Extract the (X, Y) coordinate from the center of the cell holding the provided text.  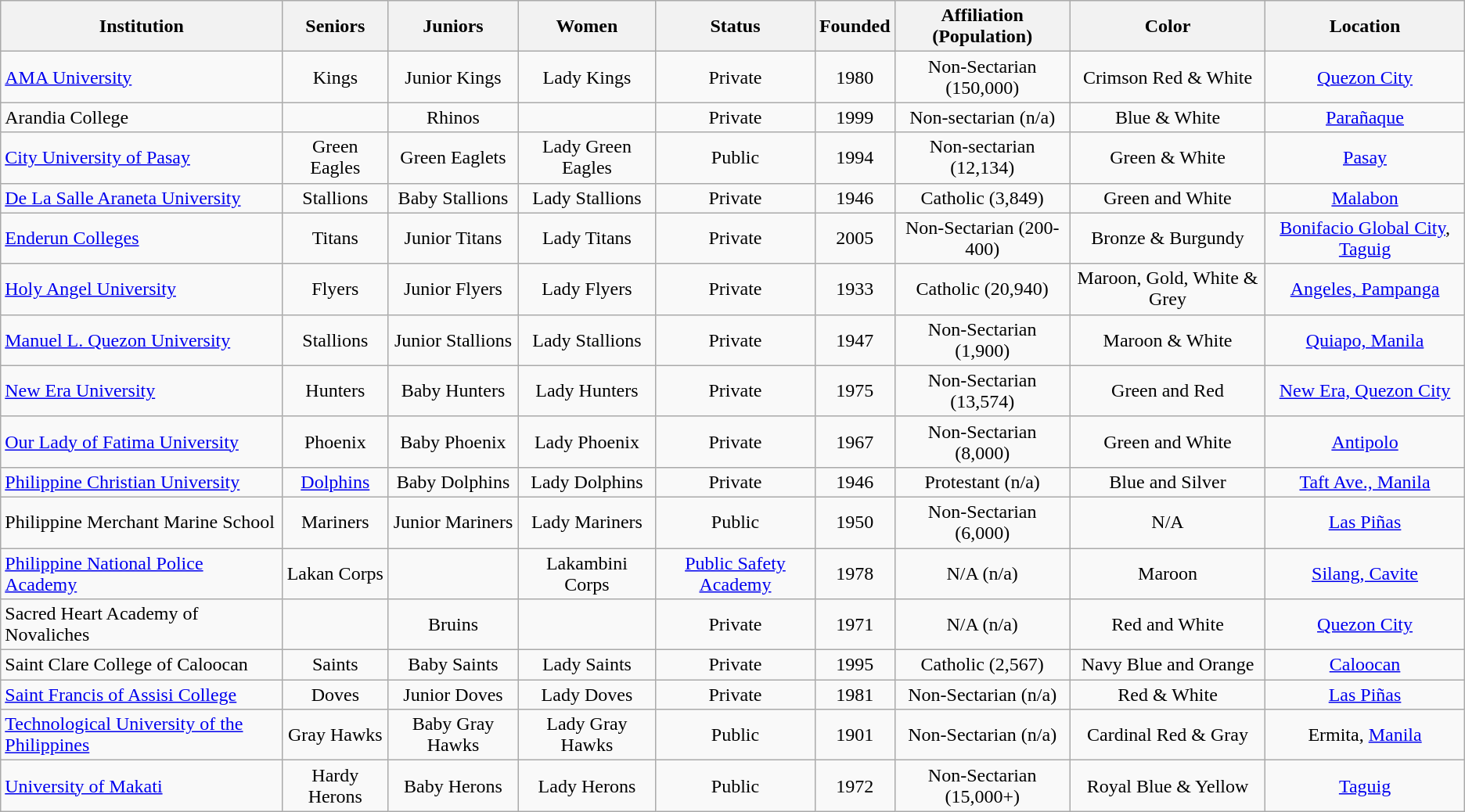
Non-sectarian (n/a) (982, 117)
Enderun Colleges (142, 238)
Phoenix (335, 441)
Malabon (1365, 198)
2005 (855, 238)
1901 (855, 735)
City University of Pasay (142, 158)
1947 (855, 340)
New Era, Quezon City (1365, 391)
Lady Kings (587, 77)
Taguig (1365, 785)
Saint Francis of Assisi College (142, 695)
1967 (855, 441)
Baby Phoenix (454, 441)
Mariners (335, 523)
New Era University (142, 391)
Lakan Corps (335, 573)
Catholic (3,849) (982, 198)
Protestant (n/a) (982, 482)
Antipolo (1365, 441)
Green Eagles (335, 158)
University of Makati (142, 785)
Bonifacio Global City, Taguig (1365, 238)
1981 (855, 695)
1994 (855, 158)
Non-Sectarian (13,574) (982, 391)
Manuel L. Quezon University (142, 340)
1980 (855, 77)
Non-Sectarian (8,000) (982, 441)
Pasay (1365, 158)
Saints (335, 665)
Kings (335, 77)
Crimson Red & White (1168, 77)
Junior Titans (454, 238)
Green Eaglets (454, 158)
Holy Angel University (142, 289)
Baby Hunters (454, 391)
Flyers (335, 289)
Ermita, Manila (1365, 735)
Arandia College (142, 117)
Red and White (1168, 624)
1933 (855, 289)
Saint Clare College of Caloocan (142, 665)
Green and Red (1168, 391)
Hunters (335, 391)
Cardinal Red & Gray (1168, 735)
Philippine Merchant Marine School (142, 523)
Location (1365, 27)
Blue & White (1168, 117)
Junior Doves (454, 695)
Our Lady of Fatima University (142, 441)
Women (587, 27)
Status (736, 27)
Baby Gray Hawks (454, 735)
Red & White (1168, 695)
Angeles, Pampanga (1365, 289)
Color (1168, 27)
1975 (855, 391)
Lady Herons (587, 785)
Non-Sectarian (6,000) (982, 523)
Non-Sectarian (15,000+) (982, 785)
Lady Hunters (587, 391)
Silang, Cavite (1365, 573)
Juniors (454, 27)
Titans (335, 238)
Philippine Christian University (142, 482)
Lady Dolphins (587, 482)
Junior Kings (454, 77)
1995 (855, 665)
1950 (855, 523)
Non-sectarian (12,134) (982, 158)
Junior Stallions (454, 340)
Non-Sectarian (150,000) (982, 77)
Lady Mariners (587, 523)
Technological University of the Philippines (142, 735)
Non-Sectarian (200-400) (982, 238)
Dolphins (335, 482)
Rhinos (454, 117)
Taft Ave., Manila (1365, 482)
1971 (855, 624)
Founded (855, 27)
Institution (142, 27)
Quiapo, Manila (1365, 340)
Junior Flyers (454, 289)
Baby Saints (454, 665)
Lady Doves (587, 695)
Junior Mariners (454, 523)
Bronze & Burgundy (1168, 238)
Seniors (335, 27)
N/A (1168, 523)
Blue and Silver (1168, 482)
Caloocan (1365, 665)
Lady Titans (587, 238)
Sacred Heart Academy of Novaliches (142, 624)
Lady Flyers (587, 289)
Catholic (2,567) (982, 665)
Catholic (20,940) (982, 289)
Maroon (1168, 573)
Affiliation (Population) (982, 27)
Hardy Herons (335, 785)
Bruins (454, 624)
Baby Stallions (454, 198)
1972 (855, 785)
Navy Blue and Orange (1168, 665)
De La Salle Araneta University (142, 198)
Parañaque (1365, 117)
AMA University (142, 77)
Baby Herons (454, 785)
Maroon, Gold, White & Grey (1168, 289)
1999 (855, 117)
Maroon & White (1168, 340)
Baby Dolphins (454, 482)
Lady Phoenix (587, 441)
Gray Hawks (335, 735)
Lady Green Eagles (587, 158)
Royal Blue & Yellow (1168, 785)
Lakambini Corps (587, 573)
Lady Saints (587, 665)
Green & White (1168, 158)
Doves (335, 695)
Lady Gray Hawks (587, 735)
1978 (855, 573)
Public Safety Academy (736, 573)
Philippine National Police Academy (142, 573)
Non-Sectarian (1,900) (982, 340)
